Pinpoint the cell where the given text exists, returning its (X, Y) midpoint coordinate. 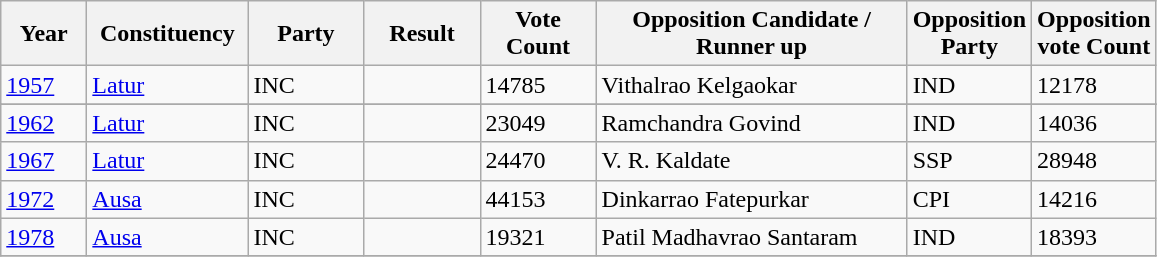
Dinkarrao Fatepurkar (752, 199)
Vote Count (538, 34)
14216 (1094, 199)
1962 (44, 123)
1978 (44, 237)
1967 (44, 161)
CPI (969, 199)
18393 (1094, 237)
14036 (1094, 123)
14785 (538, 85)
23049 (538, 123)
Opposition vote Count (1094, 34)
24470 (538, 161)
V. R. Kaldate (752, 161)
Opposition Candidate / Runner up (752, 34)
Result (422, 34)
Party (306, 34)
Year (44, 34)
12178 (1094, 85)
Opposition Party (969, 34)
Vithalrao Kelgaokar (752, 85)
SSP (969, 161)
44153 (538, 199)
Patil Madhavrao Santaram (752, 237)
Ramchandra Govind (752, 123)
1957 (44, 85)
28948 (1094, 161)
19321 (538, 237)
Constituency (168, 34)
1972 (44, 199)
